Scan for the cell matching the given text and deliver its (x, y) coordinate at center. 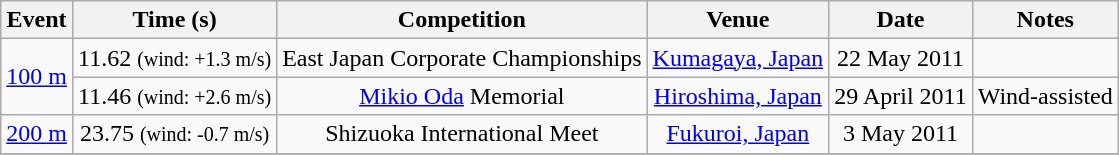
11.46 (wind: +2.6 m/s) (174, 96)
100 m (37, 77)
Notes (1045, 20)
Date (901, 20)
Event (37, 20)
Competition (462, 20)
Kumagaya, Japan (738, 58)
200 m (37, 134)
Wind-assisted (1045, 96)
22 May 2011 (901, 58)
Time (s) (174, 20)
11.62 (wind: +1.3 m/s) (174, 58)
Fukuroi, Japan (738, 134)
Mikio Oda Memorial (462, 96)
29 April 2011 (901, 96)
East Japan Corporate Championships (462, 58)
23.75 (wind: -0.7 m/s) (174, 134)
3 May 2011 (901, 134)
Hiroshima, Japan (738, 96)
Shizuoka International Meet (462, 134)
Venue (738, 20)
